Capture the cell that displays the provided text and extract its [x, y] central coordinate. 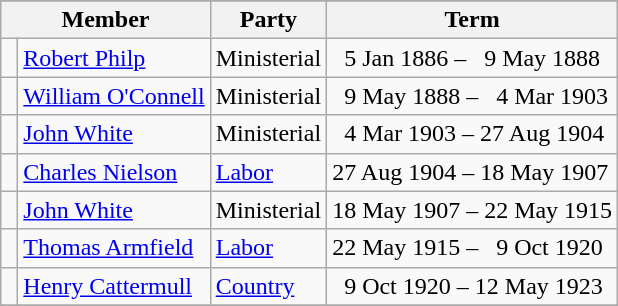
Thomas Armfield [114, 248]
5 Jan 1886 – 9 May 1888 [472, 58]
9 Oct 1920 – 12 May 1923 [472, 286]
9 May 1888 – 4 Mar 1903 [472, 96]
22 May 1915 – 9 Oct 1920 [472, 248]
4 Mar 1903 – 27 Aug 1904 [472, 134]
Henry Cattermull [114, 286]
Party [268, 20]
18 May 1907 – 22 May 1915 [472, 210]
Charles Nielson [114, 172]
27 Aug 1904 – 18 May 1907 [472, 172]
Robert Philp [114, 58]
Member [106, 20]
Term [472, 20]
William O'Connell [114, 96]
Country [268, 286]
